Find where the given text appears and provide that cell's center as [X, Y] coordinate. 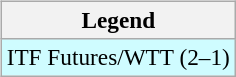
Legend [118, 20]
ITF Futures/WTT (2–1) [118, 57]
